Provide the [X, Y] coordinate of the cell's center where the given text is located.  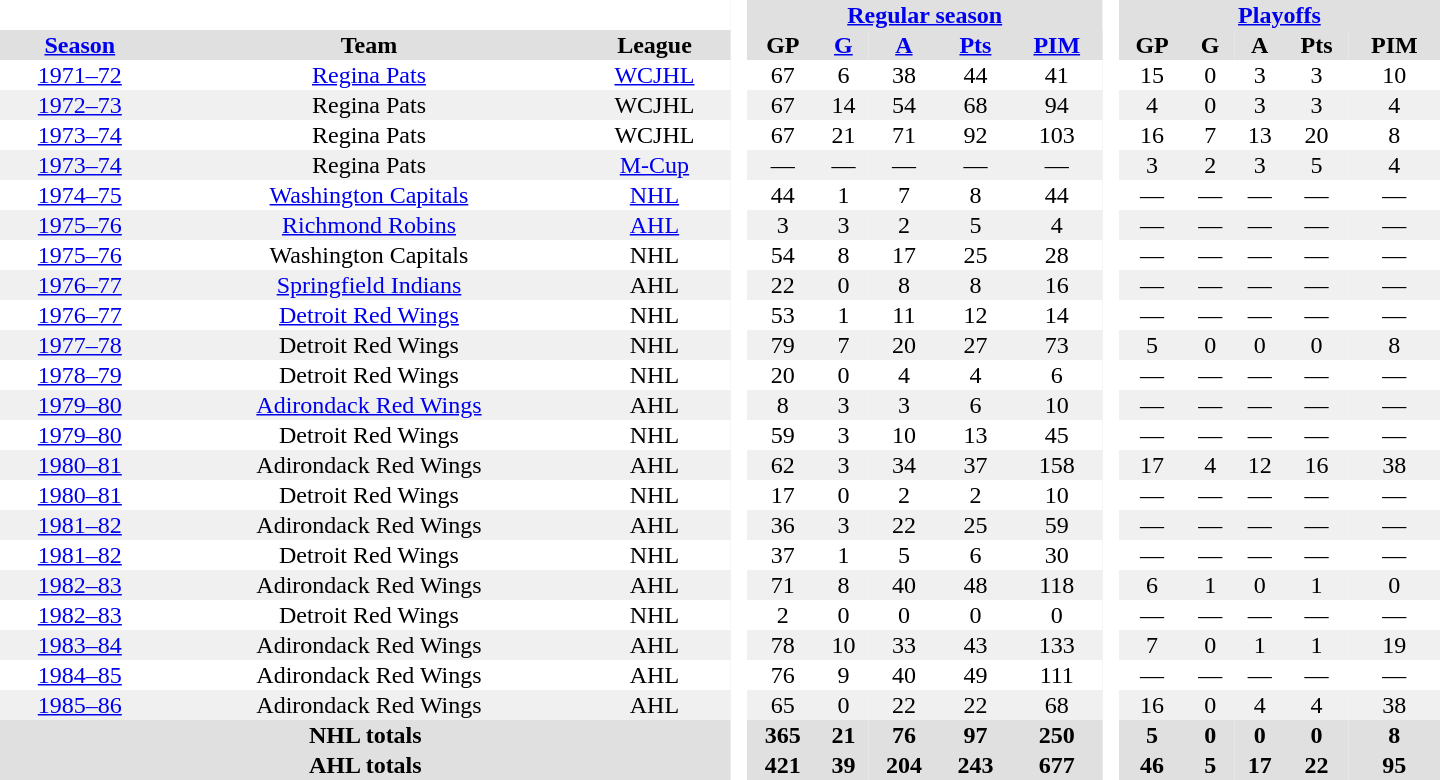
Springfield Indians [370, 285]
15 [1152, 75]
95 [1394, 765]
41 [1056, 75]
1983–84 [80, 645]
19 [1394, 645]
103 [1056, 135]
49 [976, 675]
11 [904, 315]
AHL totals [366, 765]
33 [904, 645]
78 [783, 645]
1977–78 [80, 345]
9 [844, 675]
1984–85 [80, 675]
Regular season [924, 15]
League [654, 45]
1972–73 [80, 105]
421 [783, 765]
92 [976, 135]
46 [1152, 765]
365 [783, 735]
133 [1056, 645]
1978–79 [80, 375]
27 [976, 345]
M-Cup [654, 165]
45 [1056, 435]
62 [783, 465]
34 [904, 465]
94 [1056, 105]
53 [783, 315]
79 [783, 345]
Richmond Robins [370, 225]
65 [783, 705]
111 [1056, 675]
43 [976, 645]
1971–72 [80, 75]
1985–86 [80, 705]
48 [976, 585]
28 [1056, 255]
NHL totals [366, 735]
Season [80, 45]
30 [1056, 555]
118 [1056, 585]
158 [1056, 465]
73 [1056, 345]
Playoffs [1280, 15]
1974–75 [80, 195]
Team [370, 45]
36 [783, 525]
250 [1056, 735]
243 [976, 765]
204 [904, 765]
97 [976, 735]
677 [1056, 765]
39 [844, 765]
